Detect which cell encompasses the target text, then output its [X, Y] center coordinate. 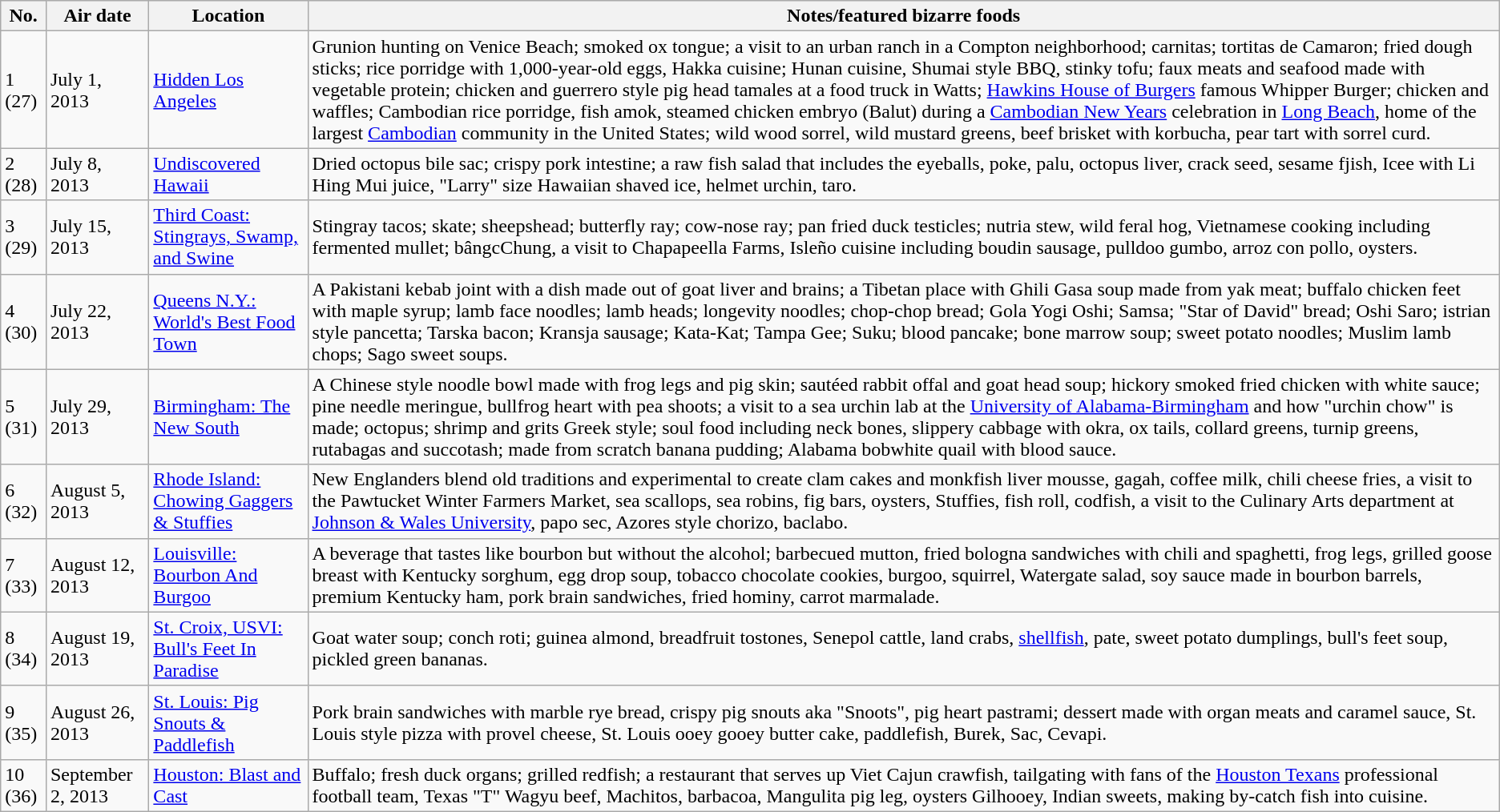
7 (33) [24, 575]
2 (28) [24, 175]
Undiscovered Hawaii [228, 175]
St. Croix, USVI: Bull's Feet In Paradise [228, 649]
July 15, 2013 [97, 237]
Houston: Blast and Cast [228, 785]
July 22, 2013 [97, 322]
August 19, 2013 [97, 649]
July 8, 2013 [97, 175]
Location [228, 16]
3 (29) [24, 237]
9 (35) [24, 722]
Birmingham: The New South [228, 416]
4 (30) [24, 322]
August 5, 2013 [97, 501]
August 26, 2013 [97, 722]
July 29, 2013 [97, 416]
St. Louis: Pig Snouts & Paddlefish [228, 722]
Queens N.Y.: World's Best Food Town [228, 322]
Third Coast: Stingrays, Swamp, and Swine [228, 237]
5 (31) [24, 416]
No. [24, 16]
6 (32) [24, 501]
July 1, 2013 [97, 90]
September 2, 2013 [97, 785]
10 (36) [24, 785]
Louisville: Bourbon And Burgoo [228, 575]
August 12, 2013 [97, 575]
1 (27) [24, 90]
8 (34) [24, 649]
Rhode Island: Chowing Gaggers & Stuffies [228, 501]
Notes/featured bizarre foods [904, 16]
Hidden Los Angeles [228, 90]
Air date [97, 16]
